Output the [x, y] coordinate of the center of the cell containing the given text.  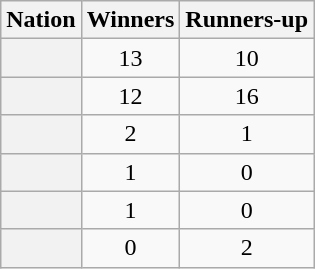
Nation [41, 20]
16 [247, 96]
10 [247, 58]
13 [130, 58]
Runners-up [247, 20]
12 [130, 96]
Winners [130, 20]
